From the cell containing the given text, extract its center point as [x, y] coordinate. 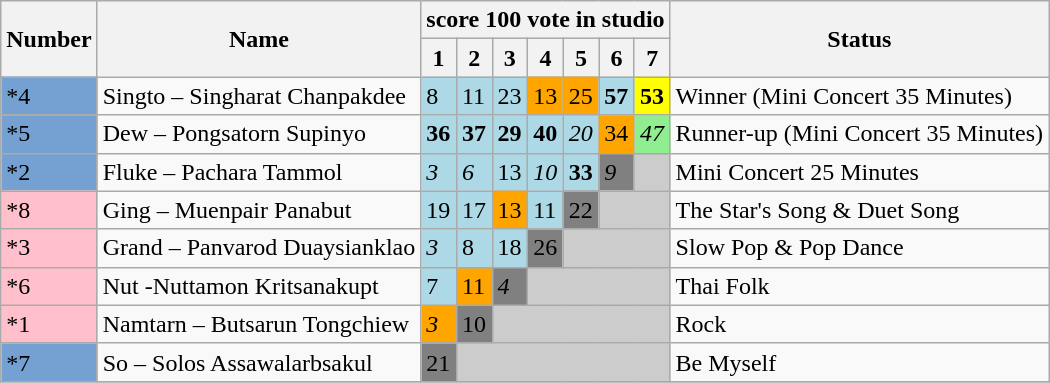
23 [510, 96]
Fluke – Pachara Tammol [259, 172]
Name [259, 39]
29 [510, 134]
Namtarn – Butsarun Tongchiew [259, 324]
34 [617, 134]
2 [474, 58]
53 [652, 96]
*5 [49, 134]
Slow Pop & Pop Dance [860, 248]
*1 [49, 324]
47 [652, 134]
26 [546, 248]
21 [439, 362]
25 [581, 96]
5 [581, 58]
Grand – Panvarod Duaysianklao [259, 248]
37 [474, 134]
Runner-up (Mini Concert 35 Minutes) [860, 134]
Number [49, 39]
18 [510, 248]
36 [439, 134]
22 [581, 210]
Singto – Singharat Chanpakdee [259, 96]
*4 [49, 96]
score 100 vote in studio [546, 20]
17 [474, 210]
Thai Folk [860, 286]
20 [581, 134]
Ging – Muenpair Panabut [259, 210]
Dew – Pongsatorn Supinyo [259, 134]
So – Solos Assawalarbsakul [259, 362]
*3 [49, 248]
The Star's Song & Duet Song [860, 210]
19 [439, 210]
Status [860, 39]
*2 [49, 172]
1 [439, 58]
Mini Concert 25 Minutes [860, 172]
*6 [49, 286]
9 [617, 172]
*7 [49, 362]
57 [617, 96]
Be Myself [860, 362]
*8 [49, 210]
Winner (Mini Concert 35 Minutes) [860, 96]
Rock [860, 324]
40 [546, 134]
Nut -Nuttamon Kritsanakupt [259, 286]
33 [581, 172]
